Detect which cell encompasses the target text, then output its [x, y] center coordinate. 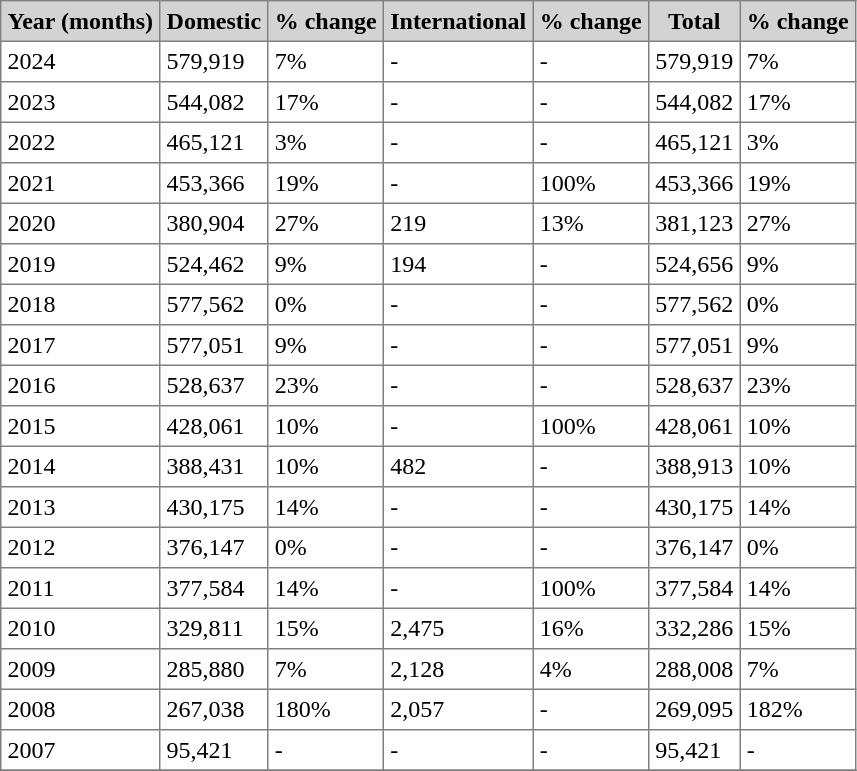
13% [591, 223]
2015 [80, 426]
2021 [80, 183]
2,475 [458, 628]
329,811 [214, 628]
2,128 [458, 669]
International [458, 21]
2007 [80, 750]
2013 [80, 507]
288,008 [694, 669]
388,431 [214, 466]
2014 [80, 466]
2024 [80, 61]
Domestic [214, 21]
2023 [80, 102]
180% [326, 709]
2009 [80, 669]
194 [458, 264]
2022 [80, 142]
285,880 [214, 669]
2016 [80, 385]
269,095 [694, 709]
219 [458, 223]
2011 [80, 588]
2,057 [458, 709]
2017 [80, 345]
267,038 [214, 709]
2020 [80, 223]
388,913 [694, 466]
Year (months) [80, 21]
16% [591, 628]
332,286 [694, 628]
381,123 [694, 223]
2019 [80, 264]
524,462 [214, 264]
182% [798, 709]
2012 [80, 547]
482 [458, 466]
524,656 [694, 264]
380,904 [214, 223]
Total [694, 21]
2008 [80, 709]
2010 [80, 628]
4% [591, 669]
2018 [80, 304]
